For the text-containing cell, return its midpoint in [x, y] coordinate format. 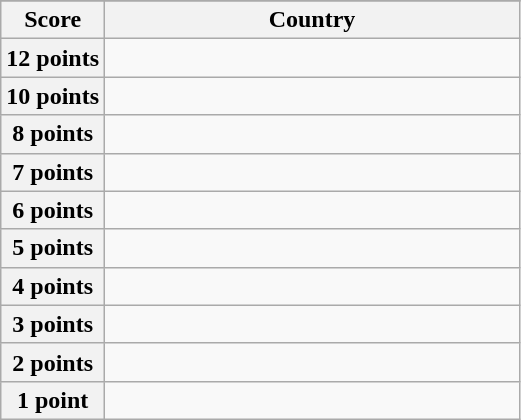
Score [53, 20]
5 points [53, 248]
10 points [53, 96]
12 points [53, 58]
6 points [53, 210]
Country [312, 20]
2 points [53, 362]
1 point [53, 400]
4 points [53, 286]
7 points [53, 172]
8 points [53, 134]
3 points [53, 324]
